Pinpoint the cell where the given text exists, returning its (x, y) midpoint coordinate. 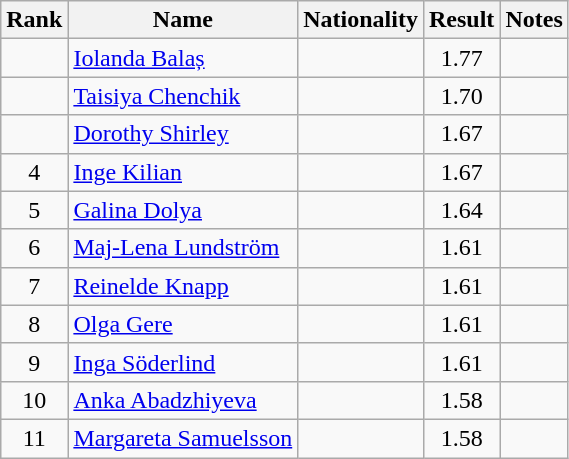
9 (34, 362)
1.64 (461, 210)
Maj-Lena Lundström (183, 248)
Inga Söderlind (183, 362)
7 (34, 286)
Rank (34, 20)
Nationality (361, 20)
5 (34, 210)
Iolanda Balaș (183, 58)
Reinelde Knapp (183, 286)
Inge Kilian (183, 172)
Notes (534, 20)
Dorothy Shirley (183, 134)
Anka Abadzhiyeva (183, 400)
1.77 (461, 58)
1.70 (461, 96)
11 (34, 438)
4 (34, 172)
Galina Dolya (183, 210)
Olga Gere (183, 324)
8 (34, 324)
Taisiya Chenchik (183, 96)
10 (34, 400)
6 (34, 248)
Margareta Samuelsson (183, 438)
Result (461, 20)
Name (183, 20)
